Return the (X, Y) coordinate for the center point of the cell that contains the specified text.  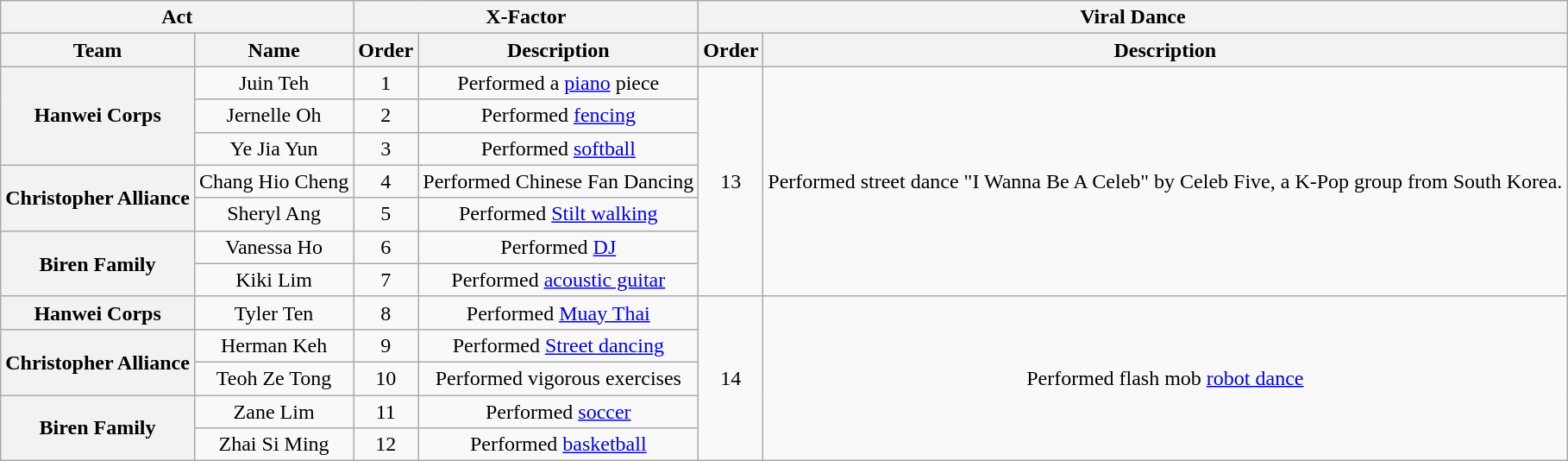
Vanessa Ho (273, 247)
Zhai Si Ming (273, 445)
5 (386, 214)
Chang Hio Cheng (273, 181)
Performed basketball (559, 445)
9 (386, 345)
2 (386, 116)
4 (386, 181)
Performed fencing (559, 116)
Performed Chinese Fan Dancing (559, 181)
8 (386, 313)
Performed vigorous exercises (559, 378)
Team (98, 50)
1 (386, 83)
Performed a piano piece (559, 83)
Zane Lim (273, 412)
Performed DJ (559, 247)
Jernelle Oh (273, 116)
14 (731, 378)
Teoh Ze Tong (273, 378)
10 (386, 378)
Herman Keh (273, 345)
Viral Dance (1133, 17)
6 (386, 247)
Sheryl Ang (273, 214)
X-Factor (526, 17)
Ye Jia Yun (273, 148)
Performed acoustic guitar (559, 280)
13 (731, 181)
Juin Teh (273, 83)
11 (386, 412)
Performed Street dancing (559, 345)
Kiki Lim (273, 280)
Performed street dance "I Wanna Be A Celeb" by Celeb Five, a K-Pop group from South Korea. (1165, 181)
Performed flash mob robot dance (1165, 378)
Performed Muay Thai (559, 313)
Name (273, 50)
Act (178, 17)
Performed Stilt walking (559, 214)
12 (386, 445)
Tyler Ten (273, 313)
7 (386, 280)
Performed softball (559, 148)
3 (386, 148)
Performed soccer (559, 412)
